Return (X, Y) of the center of cell containing provided text 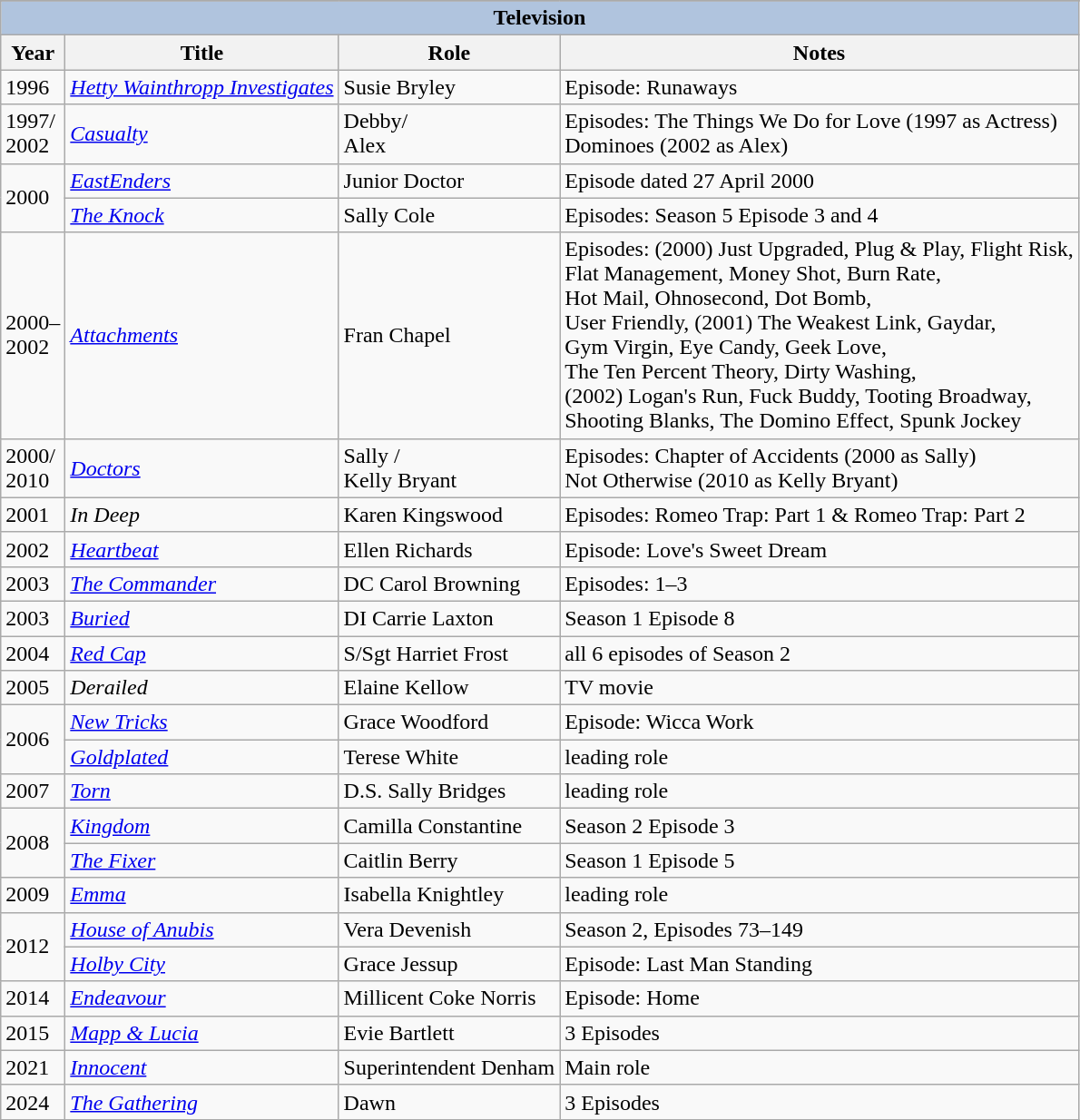
2015 (33, 1033)
Vera Devenish (449, 929)
Grace Woodford (449, 722)
Sally Cole (449, 215)
Goldplated (201, 757)
Episodes: The Things We Do for Love (1997 as Actress) Dominoes (2002 as Alex) (820, 134)
Superintendent Denham (449, 1067)
Episode: Home (820, 998)
2008 (33, 843)
2014 (33, 998)
Isabella Knightley (449, 895)
Fran Chapel (449, 336)
Buried (201, 618)
Holby City (201, 964)
Year (33, 53)
Episode dated 27 April 2000 (820, 181)
2007 (33, 791)
Episodes: Chapter of Accidents (2000 as Sally) Not Otherwise (2010 as Kelly Bryant) (820, 468)
2012 (33, 947)
2005 (33, 688)
Grace Jessup (449, 964)
DC Carol Browning (449, 584)
The Fixer (201, 860)
Title (201, 53)
2009 (33, 895)
2000/ 2010 (33, 468)
2024 (33, 1102)
Season 1 Episode 5 (820, 860)
Season 1 Episode 8 (820, 618)
Main role (820, 1067)
Terese White (449, 757)
Episode: Wicca Work (820, 722)
2021 (33, 1067)
Attachments (201, 336)
Torn (201, 791)
Mapp & Lucia (201, 1033)
Episode: Runaways (820, 87)
Derailed (201, 688)
Innocent (201, 1067)
DI Carrie Laxton (449, 618)
TV movie (820, 688)
EastEnders (201, 181)
Elaine Kellow (449, 688)
Season 2 Episode 3 (820, 826)
2002 (33, 549)
Junior Doctor (449, 181)
Episodes: Season 5 Episode 3 and 4 (820, 215)
Red Cap (201, 653)
Endeavour (201, 998)
Sally / Kelly Bryant (449, 468)
S/Sgt Harriet Frost (449, 653)
Emma (201, 895)
Karen Kingswood (449, 515)
Millicent Coke Norris (449, 998)
2004 (33, 653)
Notes (820, 53)
Episode: Last Man Standing (820, 964)
2001 (33, 515)
Episode: Love's Sweet Dream (820, 549)
Casualty (201, 134)
1997/2002 (33, 134)
Camilla Constantine (449, 826)
Caitlin Berry (449, 860)
The Knock (201, 215)
2000– 2002 (33, 336)
Season 2, Episodes 73–149 (820, 929)
Debby/Alex (449, 134)
D.S. Sally Bridges (449, 791)
Susie Bryley (449, 87)
Television (540, 18)
all 6 episodes of Season 2 (820, 653)
Dawn (449, 1102)
2006 (33, 740)
2000 (33, 198)
New Tricks (201, 722)
1996 (33, 87)
Episodes: Romeo Trap: Part 1 & Romeo Trap: Part 2 (820, 515)
Doctors (201, 468)
Kingdom (201, 826)
Ellen Richards (449, 549)
Heartbeat (201, 549)
House of Anubis (201, 929)
Episodes: 1–3 (820, 584)
In Deep (201, 515)
The Gathering (201, 1102)
Hetty Wainthropp Investigates (201, 87)
Role (449, 53)
Evie Bartlett (449, 1033)
The Commander (201, 584)
